Return (X, Y) of the center of cell containing provided text 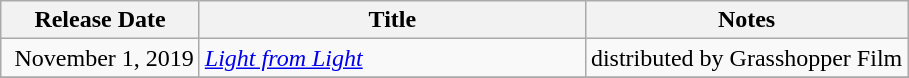
Title (392, 20)
Notes (746, 20)
Release Date (100, 20)
distributed by Grasshopper Film (746, 58)
November 1, 2019 (100, 58)
Light from Light (392, 58)
